Provide the [x, y] coordinate of the cell's center where the given text is located.  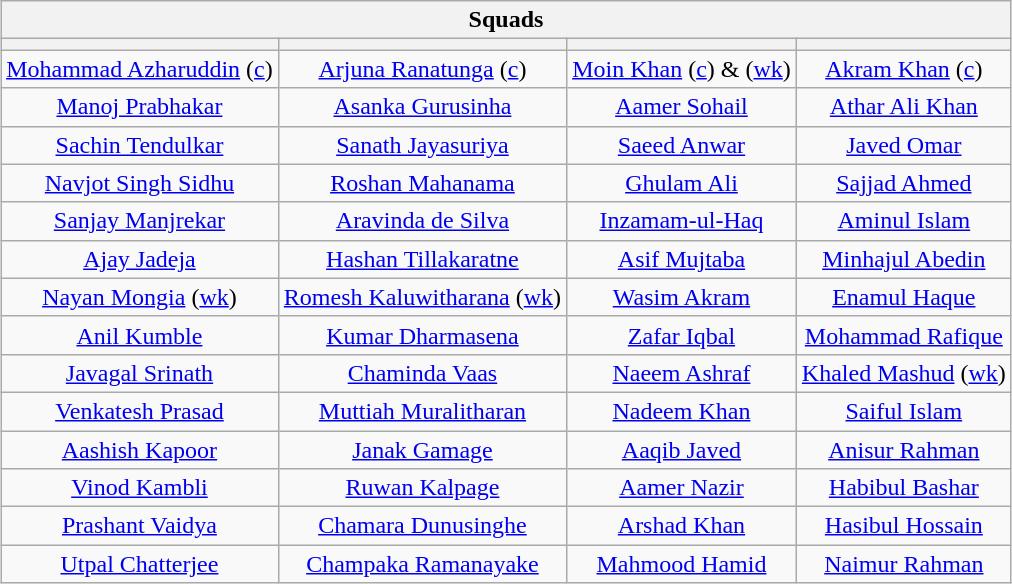
Venkatesh Prasad [140, 411]
Naimur Rahman [904, 564]
Mahmood Hamid [682, 564]
Squads [506, 20]
Arjuna Ranatunga (c) [422, 69]
Zafar Iqbal [682, 335]
Ghulam Ali [682, 183]
Minhajul Abedin [904, 259]
Enamul Haque [904, 297]
Champaka Ramanayake [422, 564]
Aaqib Javed [682, 449]
Manoj Prabhakar [140, 107]
Sajjad Ahmed [904, 183]
Aashish Kapoor [140, 449]
Sanath Jayasuriya [422, 145]
Athar Ali Khan [904, 107]
Moin Khan (c) & (wk) [682, 69]
Habibul Bashar [904, 488]
Navjot Singh Sidhu [140, 183]
Saiful Islam [904, 411]
Ruwan Kalpage [422, 488]
Chamara Dunusinghe [422, 526]
Aravinda de Silva [422, 221]
Anisur Rahman [904, 449]
Saeed Anwar [682, 145]
Nayan Mongia (wk) [140, 297]
Prashant Vaidya [140, 526]
Wasim Akram [682, 297]
Ajay Jadeja [140, 259]
Anil Kumble [140, 335]
Arshad Khan [682, 526]
Chaminda Vaas [422, 373]
Kumar Dharmasena [422, 335]
Aamer Sohail [682, 107]
Sanjay Manjrekar [140, 221]
Javagal Srinath [140, 373]
Asif Mujtaba [682, 259]
Khaled Mashud (wk) [904, 373]
Inzamam-ul-Haq [682, 221]
Utpal Chatterjee [140, 564]
Akram Khan (c) [904, 69]
Mohammad Rafique [904, 335]
Asanka Gurusinha [422, 107]
Romesh Kaluwitharana (wk) [422, 297]
Muttiah Muralitharan [422, 411]
Hasibul Hossain [904, 526]
Hashan Tillakaratne [422, 259]
Mohammad Azharuddin (c) [140, 69]
Vinod Kambli [140, 488]
Aamer Nazir [682, 488]
Roshan Mahanama [422, 183]
Sachin Tendulkar [140, 145]
Nadeem Khan [682, 411]
Janak Gamage [422, 449]
Javed Omar [904, 145]
Naeem Ashraf [682, 373]
Aminul Islam [904, 221]
